Locate the cell with the specified text and output its [X, Y] center coordinate. 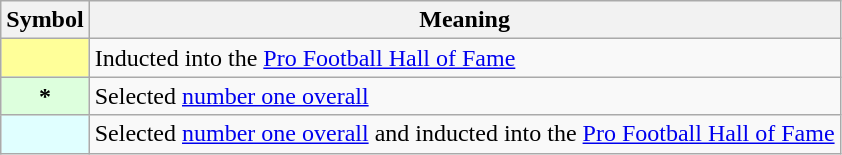
Selected number one overall and inducted into the Pro Football Hall of Fame [464, 134]
Selected number one overall [464, 96]
Inducted into the Pro Football Hall of Fame [464, 58]
Meaning [464, 20]
Symbol [45, 20]
* [45, 96]
